Capture the cell that displays the provided text and extract its (X, Y) central coordinate. 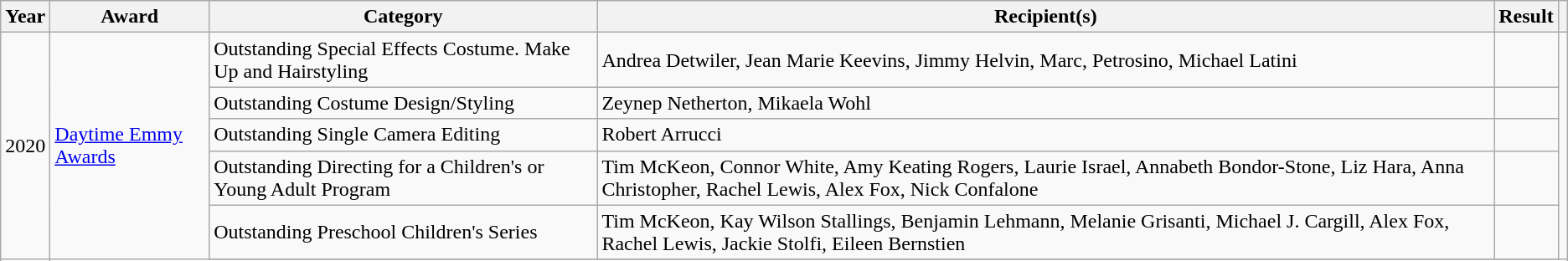
Andrea Detwiler, Jean Marie Keevins, Jimmy Helvin, Marc, Petrosino, Michael Latini (1045, 60)
2020 (25, 146)
Daytime Emmy Awards (130, 146)
Outstanding Directing for a Children's or Young Adult Program (404, 177)
Outstanding Preschool Children's Series (404, 233)
Category (404, 17)
Robert Arrucci (1045, 135)
Outstanding Single Camera Editing (404, 135)
Zeynep Netherton, Mikaela Wohl (1045, 103)
Year (25, 17)
Outstanding Costume Design/Styling (404, 103)
Tim McKeon, Kay Wilson Stallings, Benjamin Lehmann, Melanie Grisanti, Michael J. Cargill, Alex Fox, Rachel Lewis, Jackie Stolfi, Eileen Bernstien (1045, 233)
Outstanding Special Effects Costume. Make Up and Hairstyling (404, 60)
Award (130, 17)
Result (1526, 17)
Recipient(s) (1045, 17)
